Provide the [x, y] coordinate of the cell's center where the given text is located.  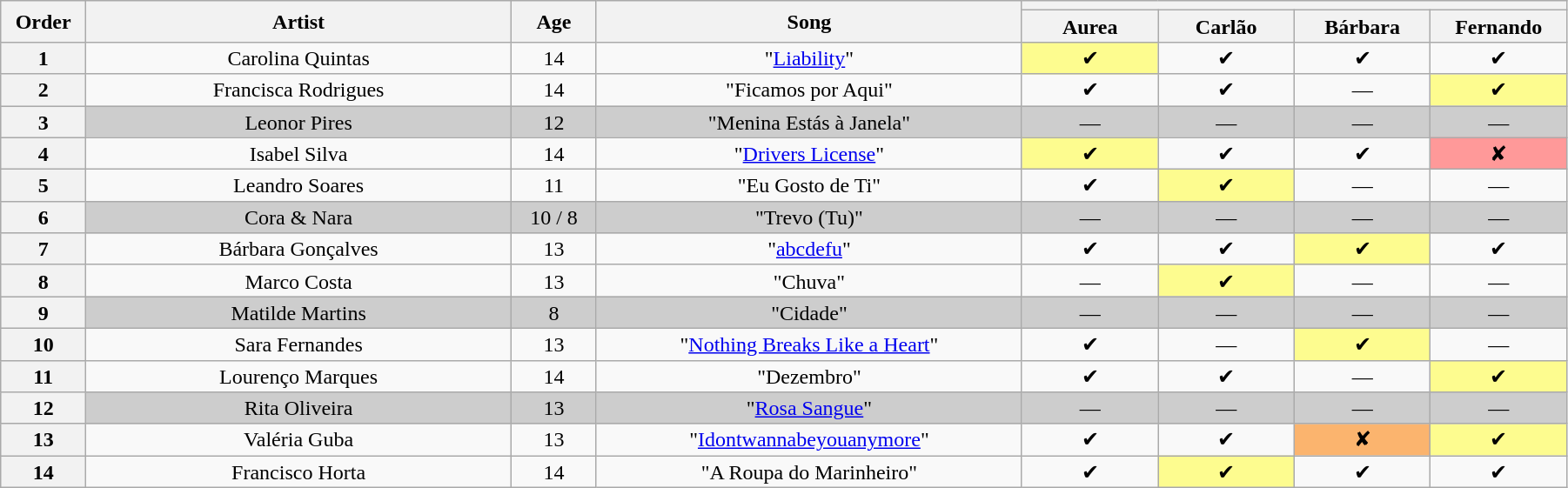
Leonor Pires [299, 122]
Sara Fernandes [299, 344]
7 [44, 249]
10 / 8 [554, 217]
Marco Costa [299, 280]
5 [44, 186]
Lourenço Marques [299, 376]
"Trevo (Tu)" [809, 217]
1 [44, 57]
"Chuva" [809, 280]
Matilde Martins [299, 313]
Carlão [1226, 26]
"Eu Gosto de Ti" [809, 186]
"Liability" [809, 57]
"Idontwannabeyouanymore" [809, 440]
Aurea [1089, 26]
Order [44, 22]
"Nothing Breaks Like a Heart" [809, 344]
"Rosa Sangue" [809, 409]
2 [44, 90]
10 [44, 344]
"Drivers License" [809, 153]
Cora & Nara [299, 217]
Francisco Horta [299, 471]
Francisca Rodrigues [299, 90]
9 [44, 313]
Song [809, 22]
6 [44, 217]
Valéria Guba [299, 440]
"Menina Estás à Janela" [809, 122]
Leandro Soares [299, 186]
"A Roupa do Marinheiro" [809, 471]
"Ficamos por Aqui" [809, 90]
4 [44, 153]
Bárbara [1362, 26]
"abcdefu" [809, 249]
Carolina Quintas [299, 57]
"Dezembro" [809, 376]
3 [44, 122]
Bárbara Gonçalves [299, 249]
Isabel Silva [299, 153]
"Cidade" [809, 313]
Fernando [1498, 26]
Age [554, 22]
Artist [299, 22]
Rita Oliveira [299, 409]
